Scan for the cell matching the given text and deliver its [x, y] coordinate at center. 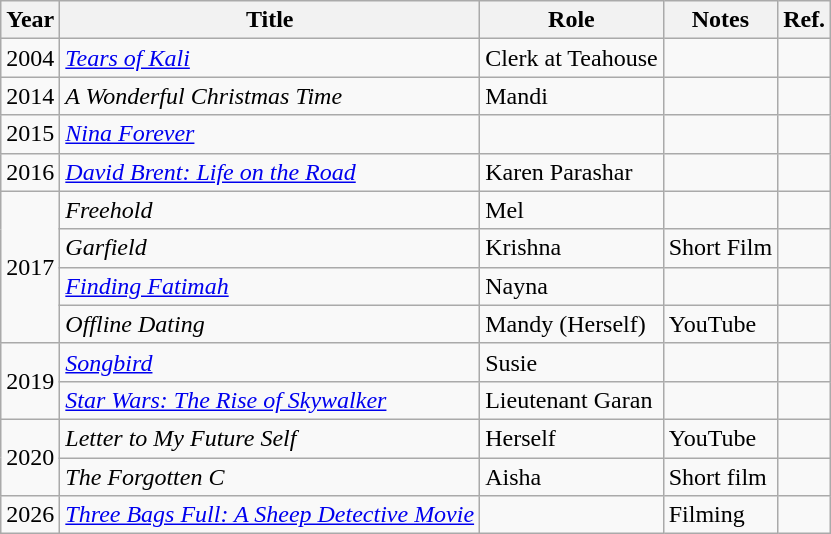
Role [572, 20]
Tears of Kali [270, 58]
Lieutenant Garan [572, 400]
Krishna [572, 248]
2016 [30, 172]
Short Film [720, 248]
Finding Fatimah [270, 286]
David Brent: Life on the Road [270, 172]
Title [270, 20]
Karen Parashar [572, 172]
Aisha [572, 477]
Year [30, 20]
Letter to My Future Self [270, 438]
Songbird [270, 362]
Three Bags Full: A Sheep Detective Movie [270, 515]
2019 [30, 381]
The Forgotten C [270, 477]
2020 [30, 457]
2017 [30, 267]
Offline Dating [270, 324]
Freehold [270, 210]
2026 [30, 515]
Mandi [572, 96]
Mel [572, 210]
Mandy (Herself) [572, 324]
2015 [30, 134]
Short film [720, 477]
Nina Forever [270, 134]
Star Wars: The Rise of Skywalker [270, 400]
Susie [572, 362]
Nayna [572, 286]
Garfield [270, 248]
Clerk at Teahouse [572, 58]
A Wonderful Christmas Time [270, 96]
Filming [720, 515]
2004 [30, 58]
Notes [720, 20]
Herself [572, 438]
2014 [30, 96]
Ref. [804, 20]
